Output the (x, y) coordinate of the center of the cell containing the given text.  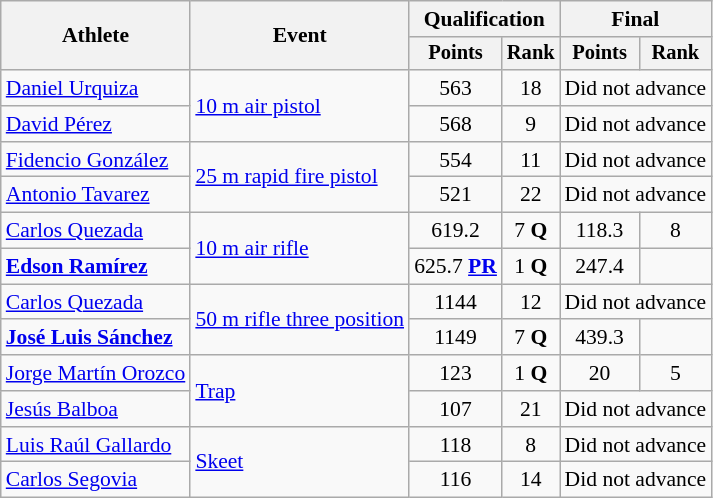
1144 (456, 302)
10 m air rifle (300, 248)
Carlos Segovia (96, 480)
118 (456, 445)
Luis Raúl Gallardo (96, 445)
Jorge Martín Orozco (96, 373)
Event (300, 36)
563 (456, 88)
123 (456, 373)
439.3 (600, 338)
554 (456, 160)
Edson Ramírez (96, 267)
25 m rapid fire pistol (300, 178)
Skeet (300, 462)
David Pérez (96, 124)
1149 (456, 338)
22 (531, 195)
10 m air pistol (300, 106)
18 (531, 88)
Trap (300, 390)
619.2 (456, 231)
Fidencio González (96, 160)
14 (531, 480)
Athlete (96, 36)
José Luis Sánchez (96, 338)
625.7 PR (456, 267)
Antonio Tavarez (96, 195)
116 (456, 480)
5 (676, 373)
107 (456, 409)
12 (531, 302)
Daniel Urquiza (96, 88)
9 (531, 124)
521 (456, 195)
247.4 (600, 267)
21 (531, 409)
Qualification (484, 19)
11 (531, 160)
20 (600, 373)
50 m rifle three position (300, 320)
Jesús Balboa (96, 409)
118.3 (600, 231)
Final (636, 19)
568 (456, 124)
